Output the [x, y] coordinate of the center of the cell containing the given text.  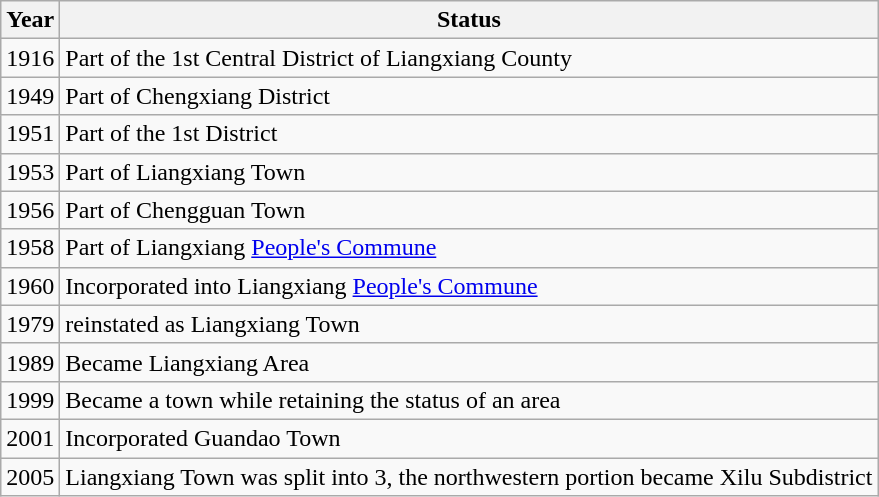
Year [30, 20]
Part of Chengxiang District [469, 96]
Status [469, 20]
2001 [30, 438]
Liangxiang Town was split into 3, the northwestern portion became Xilu Subdistrict [469, 477]
1989 [30, 362]
1951 [30, 134]
Part of Chengguan Town [469, 210]
1960 [30, 286]
reinstated as Liangxiang Town [469, 324]
1916 [30, 58]
Became a town while retaining the status of an area [469, 400]
Part of Liangxiang People's Commune [469, 248]
1979 [30, 324]
Incorporated into Liangxiang People's Commune [469, 286]
Part of Liangxiang Town [469, 172]
Part of the 1st Central District of Liangxiang County [469, 58]
1958 [30, 248]
1956 [30, 210]
1953 [30, 172]
2005 [30, 477]
1949 [30, 96]
Incorporated Guandao Town [469, 438]
1999 [30, 400]
Became Liangxiang Area [469, 362]
Part of the 1st District [469, 134]
